Return the [X, Y] coordinate for the center point of the cell that contains the specified text.  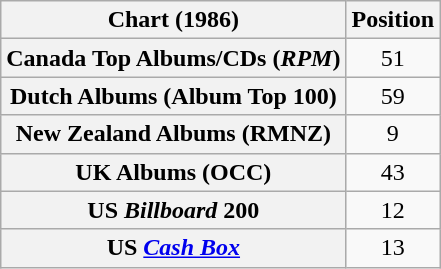
9 [393, 134]
US Billboard 200 [174, 210]
UK Albums (OCC) [174, 172]
Dutch Albums (Album Top 100) [174, 96]
13 [393, 248]
59 [393, 96]
US Cash Box [174, 248]
43 [393, 172]
Chart (1986) [174, 20]
12 [393, 210]
Position [393, 20]
51 [393, 58]
New Zealand Albums (RMNZ) [174, 134]
Canada Top Albums/CDs (RPM) [174, 58]
